Identify which cell holds the provided text, then report its (x, y) central coordinate. 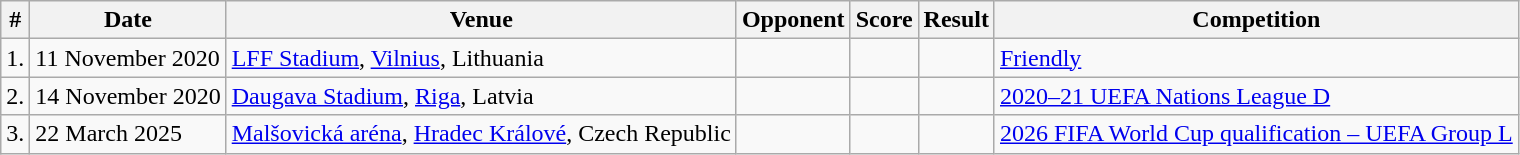
Opponent (793, 20)
Result (956, 20)
11 November 2020 (128, 58)
14 November 2020 (128, 96)
Competition (1256, 20)
Date (128, 20)
1. (16, 58)
Malšovická aréna, Hradec Králové, Czech Republic (481, 134)
2026 FIFA World Cup qualification – UEFA Group L (1256, 134)
22 March 2025 (128, 134)
2020–21 UEFA Nations League D (1256, 96)
Friendly (1256, 58)
# (16, 20)
LFF Stadium, Vilnius, Lithuania (481, 58)
Venue (481, 20)
Score (884, 20)
2. (16, 96)
Daugava Stadium, Riga, Latvia (481, 96)
3. (16, 134)
